Return [X, Y] of the center of cell containing provided text 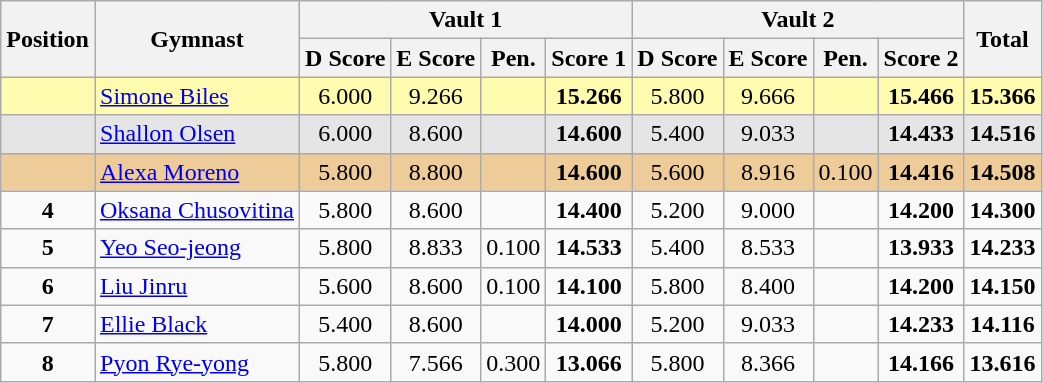
8.916 [768, 172]
8.833 [436, 248]
0.300 [514, 362]
Gymnast [196, 39]
Liu Jinru [196, 286]
14.416 [921, 172]
13.616 [1002, 362]
8.400 [768, 286]
15.466 [921, 96]
Vault 2 [798, 20]
4 [48, 210]
9.000 [768, 210]
Yeo Seo-jeong [196, 248]
14.166 [921, 362]
13.066 [589, 362]
14.100 [589, 286]
14.000 [589, 324]
Ellie Black [196, 324]
14.508 [1002, 172]
8.366 [768, 362]
15.266 [589, 96]
Vault 1 [466, 20]
14.300 [1002, 210]
14.533 [589, 248]
Pyon Rye-yong [196, 362]
14.433 [921, 134]
6 [48, 286]
15.366 [1002, 96]
7 [48, 324]
5 [48, 248]
Oksana Chusovitina [196, 210]
8 [48, 362]
Shallon Olsen [196, 134]
8.800 [436, 172]
14.150 [1002, 286]
13.933 [921, 248]
14.516 [1002, 134]
Simone Biles [196, 96]
Position [48, 39]
Score 2 [921, 58]
Total [1002, 39]
9.666 [768, 96]
9.266 [436, 96]
Score 1 [589, 58]
8.533 [768, 248]
Alexa Moreno [196, 172]
14.116 [1002, 324]
14.400 [589, 210]
7.566 [436, 362]
